Capture the cell that displays the provided text and extract its (X, Y) central coordinate. 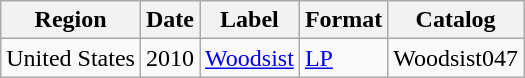
Date (170, 20)
Label (250, 20)
Woodsist047 (456, 58)
Woodsist (250, 58)
LP (343, 58)
2010 (170, 58)
Catalog (456, 20)
Format (343, 20)
Region (71, 20)
United States (71, 58)
